Identify which cell holds the provided text, then report its (X, Y) central coordinate. 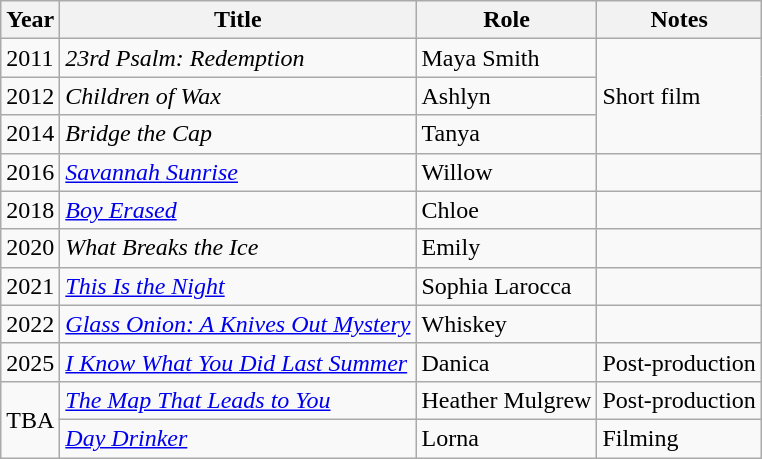
2012 (30, 96)
Lorna (506, 438)
2020 (30, 248)
TBA (30, 419)
Heather Mulgrew (506, 400)
What Breaks the Ice (238, 248)
Savannah Sunrise (238, 172)
2025 (30, 362)
2016 (30, 172)
Bridge the Cap (238, 134)
Day Drinker (238, 438)
Notes (679, 20)
The Map That Leads to You (238, 400)
Sophia Larocca (506, 286)
Danica (506, 362)
Title (238, 20)
Willow (506, 172)
Boy Erased (238, 210)
Year (30, 20)
Chloe (506, 210)
Role (506, 20)
Ashlyn (506, 96)
Glass Onion: A Knives Out Mystery (238, 324)
Short film (679, 96)
2022 (30, 324)
This Is the Night (238, 286)
2018 (30, 210)
Tanya (506, 134)
2021 (30, 286)
Children of Wax (238, 96)
23rd Psalm: Redemption (238, 58)
Maya Smith (506, 58)
2011 (30, 58)
Emily (506, 248)
Filming (679, 438)
Whiskey (506, 324)
I Know What You Did Last Summer (238, 362)
2014 (30, 134)
